Pinpoint the cell where the given text exists, returning its (x, y) midpoint coordinate. 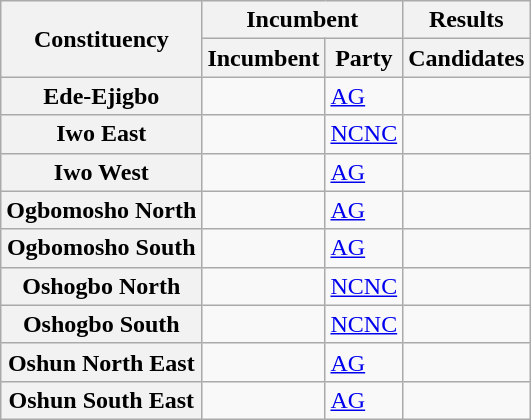
Candidates (466, 58)
Ogbomosho North (102, 210)
Party (364, 58)
Ogbomosho South (102, 248)
Oshun South East (102, 400)
Iwo West (102, 172)
Oshogbo South (102, 324)
Oshun North East (102, 362)
Oshogbo North (102, 286)
Iwo East (102, 134)
Results (466, 20)
Ede-Ejigbo (102, 96)
Constituency (102, 39)
